Search for the cell housing the specified text and yield its (x, y) center coordinate. 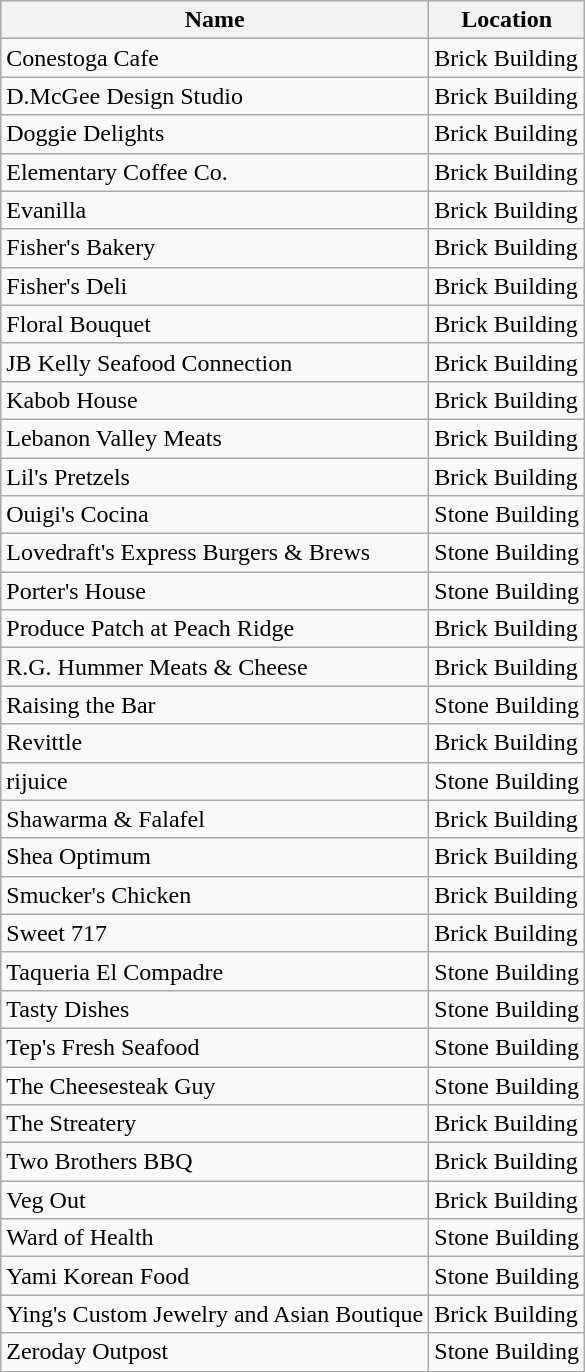
Kabob House (215, 400)
Tasty Dishes (215, 1009)
Lovedraft's Express Burgers & Brews (215, 553)
Ward of Health (215, 1238)
Raising the Bar (215, 705)
Two Brothers BBQ (215, 1162)
Yami Korean Food (215, 1276)
Fisher's Deli (215, 286)
rijuice (215, 781)
JB Kelly Seafood Connection (215, 362)
Ouigi's Cocina (215, 515)
Produce Patch at Peach Ridge (215, 629)
Shea Optimum (215, 857)
Fisher's Bakery (215, 248)
Evanilla (215, 210)
The Streatery (215, 1124)
R.G. Hummer Meats & Cheese (215, 667)
Veg Out (215, 1200)
Lebanon Valley Meats (215, 438)
Smucker's Chicken (215, 895)
Elementary Coffee Co. (215, 172)
Name (215, 20)
Porter's House (215, 591)
Taqueria El Compadre (215, 971)
Doggie Delights (215, 134)
Revittle (215, 743)
Tep's Fresh Seafood (215, 1047)
Sweet 717 (215, 933)
The Cheesesteak Guy (215, 1085)
Zeroday Outpost (215, 1352)
Lil's Pretzels (215, 477)
Conestoga Cafe (215, 58)
Ying's Custom Jewelry and Asian Boutique (215, 1314)
Location (507, 20)
D.McGee Design Studio (215, 96)
Floral Bouquet (215, 324)
Shawarma & Falafel (215, 819)
